Capture the cell that displays the provided text and extract its (X, Y) central coordinate. 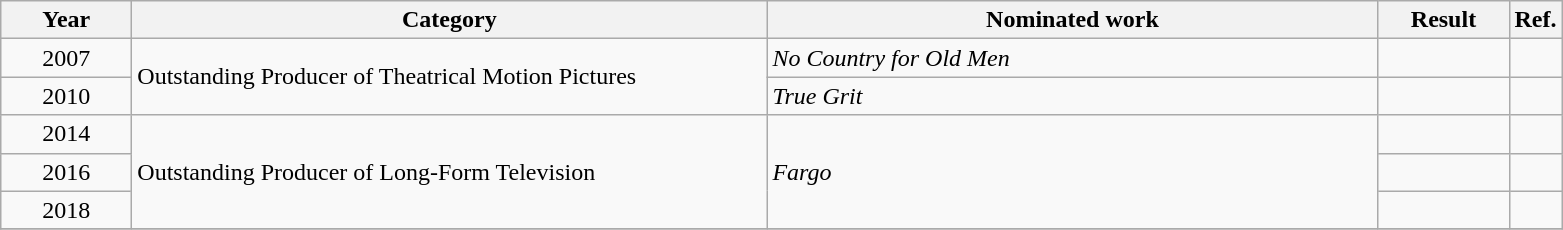
Nominated work (1072, 20)
Ref. (1536, 20)
2014 (66, 134)
Year (66, 20)
Category (450, 20)
True Grit (1072, 96)
Fargo (1072, 172)
Outstanding Producer of Long-Form Television (450, 172)
2016 (66, 172)
2010 (66, 96)
2018 (66, 210)
2007 (66, 58)
Result (1444, 20)
Outstanding Producer of Theatrical Motion Pictures (450, 77)
No Country for Old Men (1072, 58)
